Identify which cell holds the provided text, then report its [x, y] central coordinate. 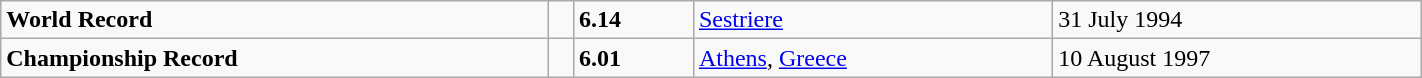
6.14 [634, 20]
Athens, Greece [872, 58]
World Record [275, 20]
31 July 1994 [1238, 20]
Sestriere [872, 20]
Championship Record [275, 58]
10 August 1997 [1238, 58]
6.01 [634, 58]
